Determine the (x, y) coordinate at the center of the cell enclosing the given text.  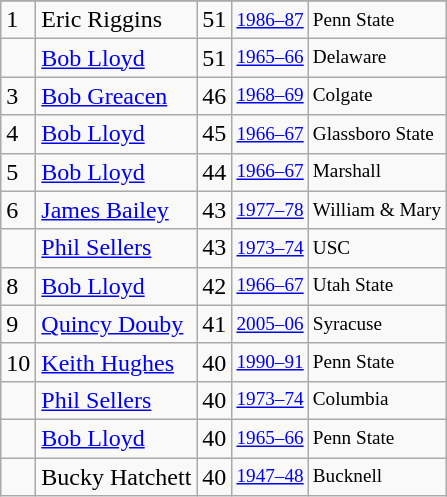
Marshall (376, 172)
3 (18, 96)
5 (18, 172)
1977–78 (270, 210)
Syracuse (376, 324)
Eric Riggins (116, 20)
42 (214, 286)
1947–48 (270, 477)
41 (214, 324)
Bob Greacen (116, 96)
Delaware (376, 58)
Keith Hughes (116, 362)
Quincy Douby (116, 324)
Utah State (376, 286)
1 (18, 20)
Columbia (376, 400)
Glassboro State (376, 134)
9 (18, 324)
46 (214, 96)
45 (214, 134)
1986–87 (270, 20)
6 (18, 210)
USC (376, 248)
44 (214, 172)
Bucknell (376, 477)
William & Mary (376, 210)
1968–69 (270, 96)
Bucky Hatchett (116, 477)
4 (18, 134)
10 (18, 362)
8 (18, 286)
1990–91 (270, 362)
2005–06 (270, 324)
James Bailey (116, 210)
Colgate (376, 96)
